From the cell containing the given text, extract its center point as (X, Y) coordinate. 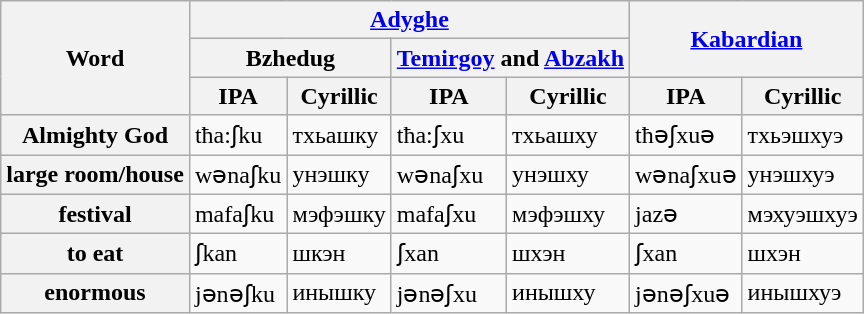
tħa:ʃxu (448, 135)
шкэн (339, 254)
Almighty God (96, 135)
мэхуэшхуэ (802, 214)
Temirgoy and Abzakh (510, 58)
festival (96, 214)
Bzhedug (290, 58)
jənəʃxuə (686, 293)
mafaʃku (238, 214)
to eat (96, 254)
ʃkan (238, 254)
инышхуэ (802, 293)
тхьашху (568, 135)
Adyghe (409, 20)
унэшку (339, 174)
wənaʃku (238, 174)
large room/house (96, 174)
Kabardian (747, 39)
mafaʃxu (448, 214)
tħəʃxuə (686, 135)
мэфэшку (339, 214)
тхьэшхуэ (802, 135)
enormous (96, 293)
унэшхуэ (802, 174)
инышху (568, 293)
инышку (339, 293)
tħa:ʃku (238, 135)
тхьашку (339, 135)
мэфэшху (568, 214)
jənəʃxu (448, 293)
wənaʃxu (448, 174)
jənəʃku (238, 293)
унэшху (568, 174)
Word (96, 58)
wənaʃxuə (686, 174)
jazə (686, 214)
